Identify which cell holds the provided text, then report its [X, Y] central coordinate. 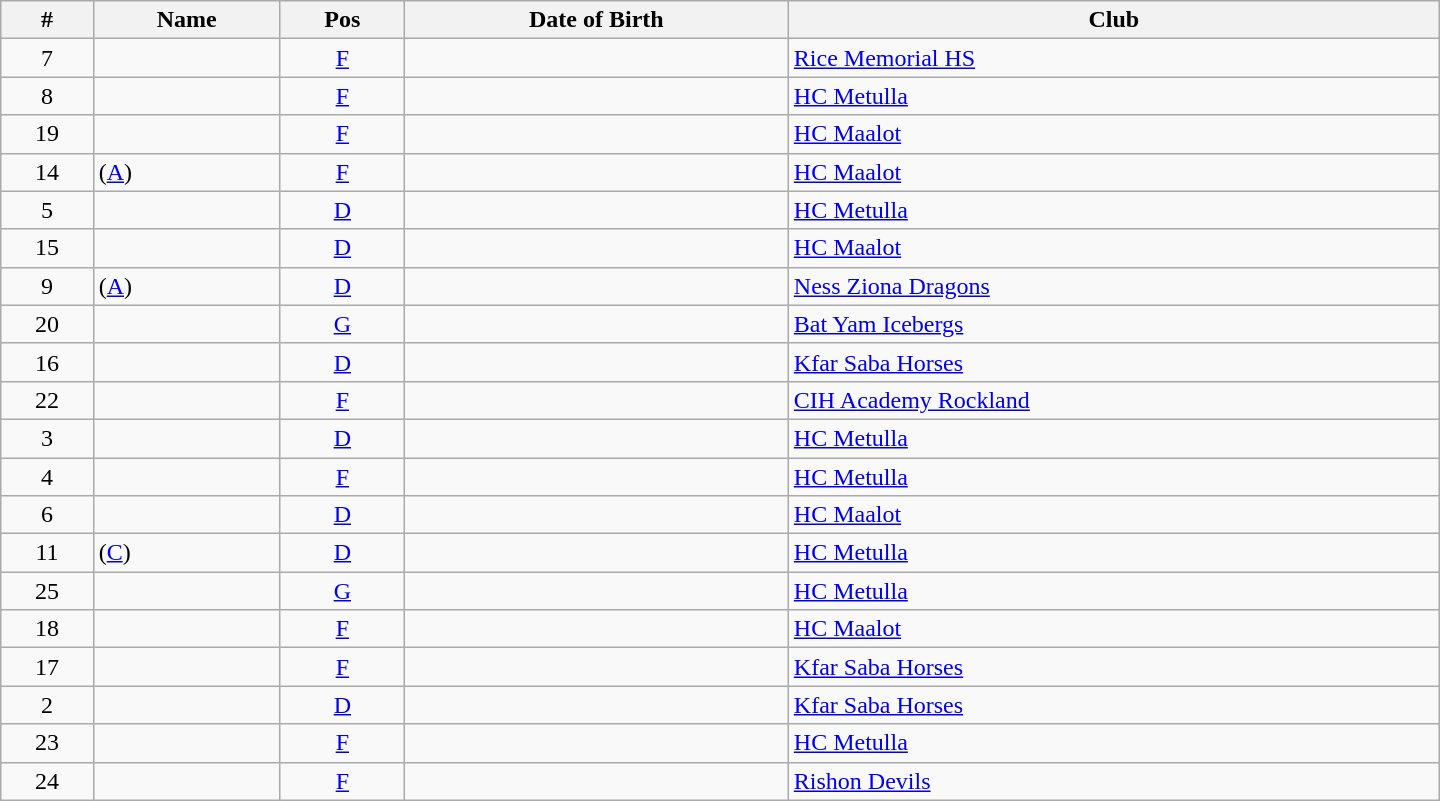
9 [47, 286]
20 [47, 324]
3 [47, 438]
4 [47, 477]
Rishon Devils [1114, 781]
Pos [342, 20]
25 [47, 591]
22 [47, 400]
Rice Memorial HS [1114, 58]
19 [47, 134]
11 [47, 553]
24 [47, 781]
17 [47, 667]
18 [47, 629]
Bat Yam Icebergs [1114, 324]
5 [47, 210]
6 [47, 515]
15 [47, 248]
(C) [186, 553]
14 [47, 172]
CIH Academy Rockland [1114, 400]
Club [1114, 20]
23 [47, 743]
16 [47, 362]
# [47, 20]
Name [186, 20]
Date of Birth [596, 20]
2 [47, 705]
Ness Ziona Dragons [1114, 286]
8 [47, 96]
7 [47, 58]
